Capture the cell that displays the provided text and extract its (X, Y) central coordinate. 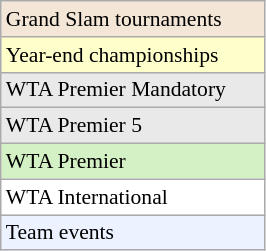
WTA Premier 5 (133, 126)
Team events (133, 233)
Grand Slam tournaments (133, 19)
WTA Premier Mandatory (133, 90)
Year-end championships (133, 55)
WTA International (133, 197)
WTA Premier (133, 162)
